Detect which cell encompasses the target text, then output its [X, Y] center coordinate. 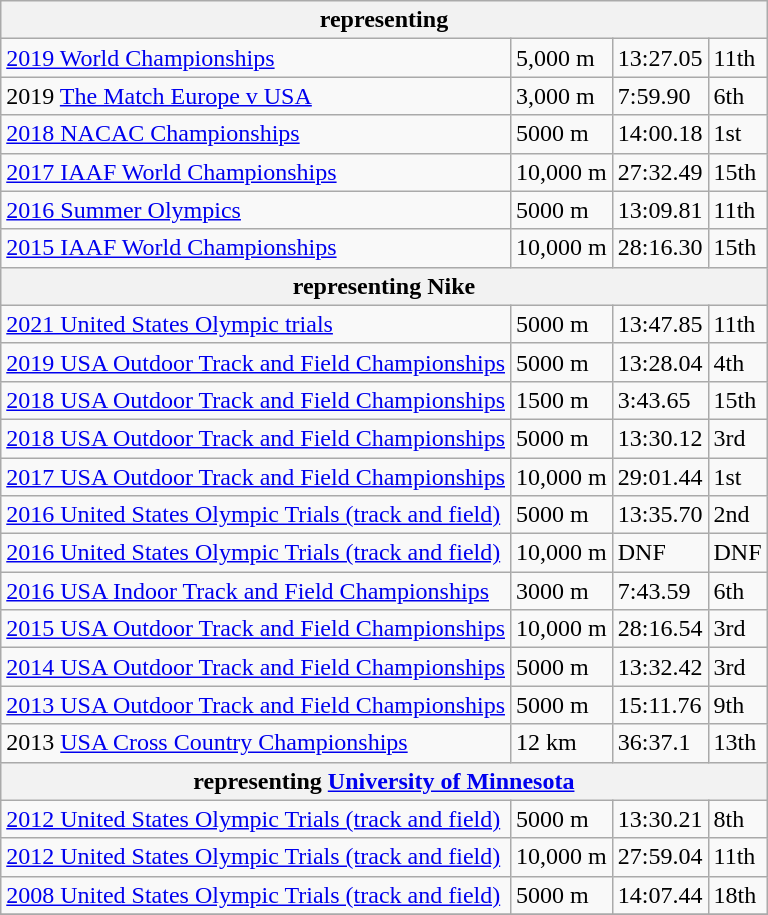
9th [738, 705]
representing University of Minnesota [384, 781]
13:27.05 [660, 58]
13:47.85 [660, 324]
13th [738, 743]
27:59.04 [660, 857]
representing Nike [384, 286]
27:32.49 [660, 172]
representing [384, 20]
7:43.59 [660, 591]
13:30.21 [660, 819]
3000 m [562, 591]
13:09.81 [660, 210]
2nd [738, 515]
13:30.12 [660, 438]
7:59.90 [660, 96]
36:37.1 [660, 743]
2008 United States Olympic Trials (track and field) [256, 895]
2019 USA Outdoor Track and Field Championships [256, 362]
13:32.42 [660, 667]
2017 IAAF World Championships [256, 172]
2016 USA Indoor Track and Field Championships [256, 591]
2013 USA Cross Country Championships [256, 743]
8th [738, 819]
5,000 m [562, 58]
18th [738, 895]
2016 Summer Olympics [256, 210]
15:11.76 [660, 705]
13:35.70 [660, 515]
28:16.54 [660, 629]
2019 The Match Europe v USA [256, 96]
13:28.04 [660, 362]
14:07.44 [660, 895]
2013 USA Outdoor Track and Field Championships [256, 705]
2021 United States Olympic trials [256, 324]
2019 World Championships [256, 58]
3:43.65 [660, 400]
4th [738, 362]
29:01.44 [660, 477]
12 km [562, 743]
14:00.18 [660, 134]
2015 USA Outdoor Track and Field Championships [256, 629]
3,000 m [562, 96]
2017 USA Outdoor Track and Field Championships [256, 477]
2015 IAAF World Championships [256, 248]
1500 m [562, 400]
2018 NACAC Championships [256, 134]
2014 USA Outdoor Track and Field Championships [256, 667]
28:16.30 [660, 248]
